Identify which cell holds the provided text, then report its (x, y) central coordinate. 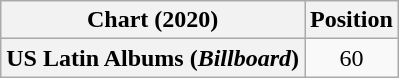
60 (352, 58)
Chart (2020) (153, 20)
US Latin Albums (Billboard) (153, 58)
Position (352, 20)
